Scan for the cell matching the given text and deliver its [X, Y] coordinate at center. 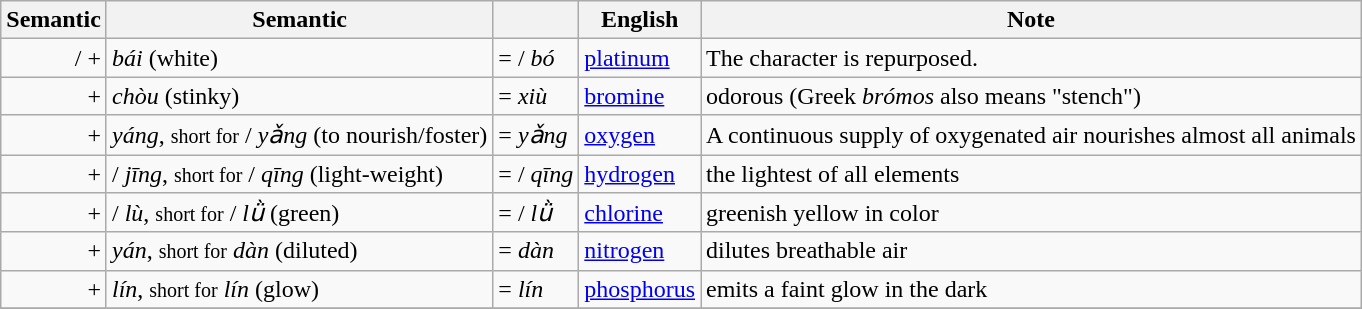
= xiù [536, 96]
/ lù, short for / lǜ (green) [299, 213]
emits a faint glow in the dark [1030, 289]
the lightest of all elements [1030, 173]
lín, short for lín (glow) [299, 289]
Note [1030, 20]
dilutes breathable air [1030, 251]
odorous (Greek brómos also means "stench") [1030, 96]
/ jīng, short for / qīng (light-weight) [299, 173]
= lín [536, 289]
= dàn [536, 251]
= yǎng [536, 135]
chòu (stinky) [299, 96]
bái (white) [299, 58]
A continuous supply of oxygenated air nourishes almost all animals [1030, 135]
= / bó [536, 58]
oxygen [640, 135]
/ + [54, 58]
nitrogen [640, 251]
platinum [640, 58]
chlorine [640, 213]
English [640, 20]
= / lǜ [536, 213]
yán, short for dàn (diluted) [299, 251]
bromine [640, 96]
yáng, short for / yǎng (to nourish/foster) [299, 135]
= / qīng [536, 173]
greenish yellow in color [1030, 213]
hydrogen [640, 173]
The character is repurposed. [1030, 58]
phosphorus [640, 289]
